Determine the [X, Y] coordinate at the center of the cell enclosing the given text.  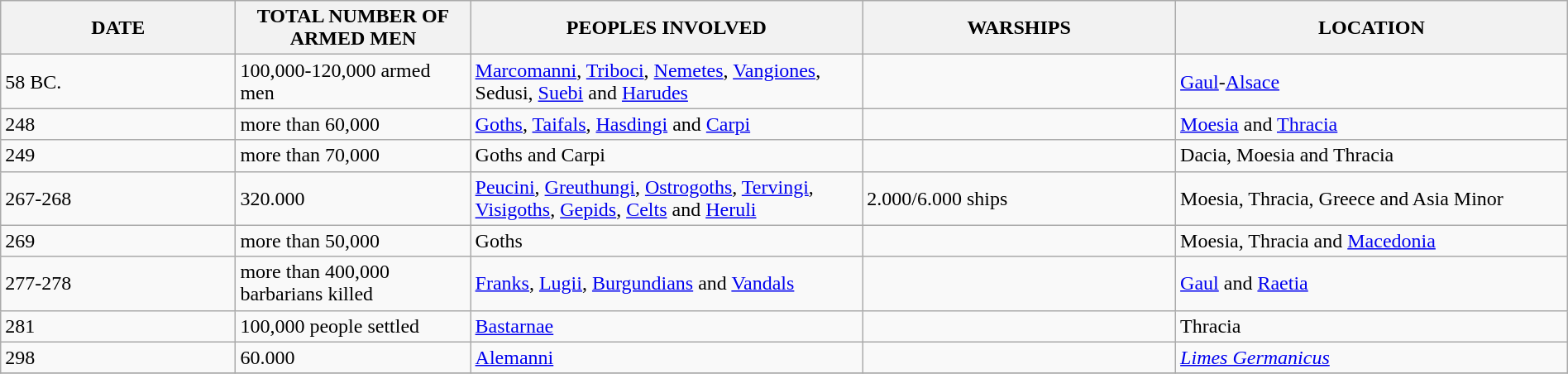
277-278 [118, 283]
249 [118, 156]
Dacia, Moesia and Thracia [1372, 156]
DATE [118, 28]
269 [118, 241]
Goths and Carpi [667, 156]
Goths, Taifals, Hasdingi and Carpi [667, 124]
Gaul and Raetia [1372, 283]
Goths [667, 241]
100,000-120,000 armed men [353, 81]
248 [118, 124]
Limes Germanicus [1372, 357]
more than 50,000 [353, 241]
58 BC. [118, 81]
60.000 [353, 357]
Thracia [1372, 326]
LOCATION [1372, 28]
Moesia, Thracia, Greece and Asia Minor [1372, 199]
267-268 [118, 199]
more than 60,000 [353, 124]
320.000 [353, 199]
more than 70,000 [353, 156]
PEOPLES INVOLVED [667, 28]
2.000/6.000 ships [1019, 199]
298 [118, 357]
Franks, Lugii, Burgundians and Vandals [667, 283]
more than 400,000 barbarians killed [353, 283]
100,000 people settled [353, 326]
Moesia and Thracia [1372, 124]
WARSHIPS [1019, 28]
281 [118, 326]
Peucini, Greuthungi, Ostrogoths, Tervingi, Visigoths, Gepids, Celts and Heruli [667, 199]
TOTAL NUMBER OF ARMED MEN [353, 28]
Marcomanni, Triboci, Nemetes, Vangiones, Sedusi, Suebi and Harudes [667, 81]
Gaul-Alsace [1372, 81]
Bastarnae [667, 326]
Alemanni [667, 357]
Moesia, Thracia and Macedonia [1372, 241]
